Return the [X, Y] coordinate for the center point of the cell that contains the specified text.  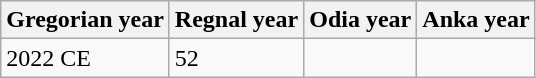
2022 CE [86, 58]
Regnal year [236, 20]
Anka year [476, 20]
Odia year [360, 20]
52 [236, 58]
Gregorian year [86, 20]
